Return [X, Y] of the center of cell containing provided text 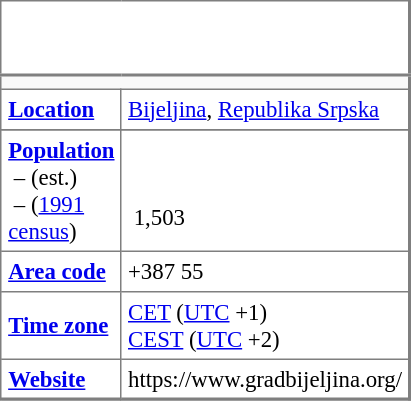
Population – (est.) – (1991 census) [61, 190]
https://www.gradbijeljina.org/ [265, 379]
Time zone [61, 325]
Location [61, 109]
+387 55 [265, 271]
Website [61, 379]
Bijeljina, Republika Srpska [265, 109]
Area code [61, 271]
CET (UTC +1) CEST (UTC +2) [265, 325]
1,503 [265, 190]
